For the text-containing cell, return its midpoint in (X, Y) coordinate format. 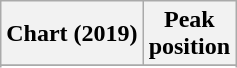
Peakposition (189, 34)
Chart (2019) (72, 34)
